Capture the cell that displays the provided text and extract its (X, Y) central coordinate. 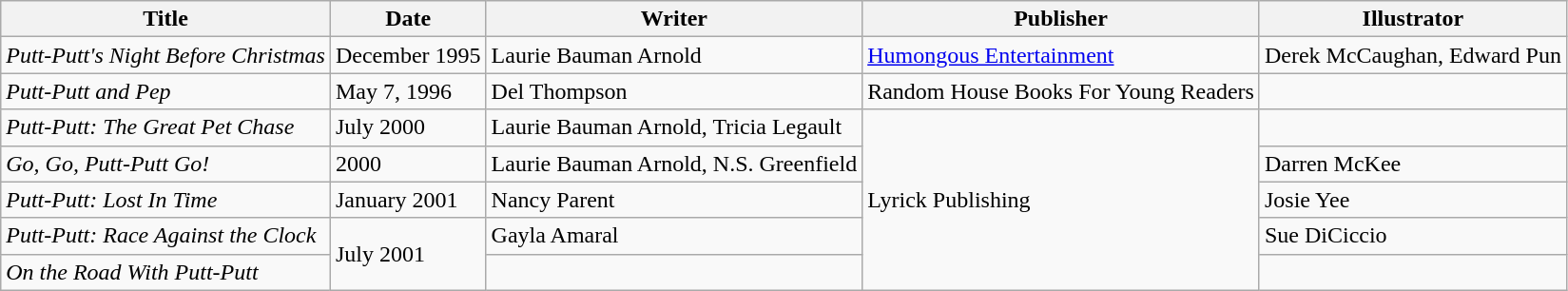
December 1995 (408, 55)
Laurie Bauman Arnold, N.S. Greenfield (674, 164)
Humongous Entertainment (1061, 55)
Gayla Amaral (674, 236)
Del Thompson (674, 91)
Title (165, 19)
Publisher (1061, 19)
Date (408, 19)
Derek McCaughan, Edward Pun (1413, 55)
Laurie Bauman Arnold, Tricia Legault (674, 127)
Laurie Bauman Arnold (674, 55)
Josie Yee (1413, 200)
July 2000 (408, 127)
Putt-Putt's Night Before Christmas (165, 55)
Sue DiCiccio (1413, 236)
May 7, 1996 (408, 91)
Illustrator (1413, 19)
Nancy Parent (674, 200)
Putt-Putt: Lost In Time (165, 200)
Putt-Putt and Pep (165, 91)
Lyrick Publishing (1061, 200)
Putt-Putt: The Great Pet Chase (165, 127)
Putt-Putt: Race Against the Clock (165, 236)
Writer (674, 19)
Random House Books For Young Readers (1061, 91)
2000 (408, 164)
January 2001 (408, 200)
July 2001 (408, 254)
On the Road With Putt-Putt (165, 272)
Darren McKee (1413, 164)
Go, Go, Putt-Putt Go! (165, 164)
